Identify which cell holds the provided text, then report its (x, y) central coordinate. 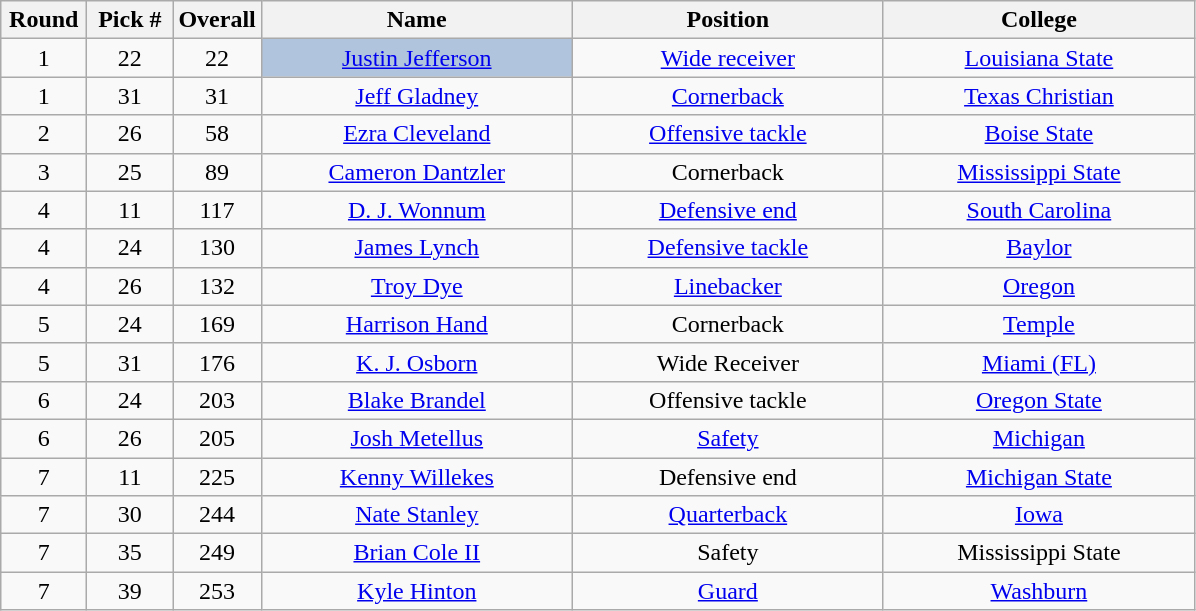
James Lynch (416, 248)
Jeff Gladney (416, 96)
K. J. Osborn (416, 362)
205 (217, 438)
Josh Metellus (416, 438)
30 (130, 515)
39 (130, 591)
176 (217, 362)
Linebacker (728, 286)
253 (217, 591)
89 (217, 172)
Overall (217, 20)
2 (44, 134)
249 (217, 553)
College (1038, 20)
Kyle Hinton (416, 591)
D. J. Wonnum (416, 210)
132 (217, 286)
Ezra Cleveland (416, 134)
Quarterback (728, 515)
Defensive tackle (728, 248)
130 (217, 248)
Harrison Hand (416, 324)
Round (44, 20)
35 (130, 553)
58 (217, 134)
Wide Receiver (728, 362)
Texas Christian (1038, 96)
Oregon (1038, 286)
203 (217, 400)
Cameron Dantzler (416, 172)
Oregon State (1038, 400)
117 (217, 210)
Kenny Willekes (416, 477)
Iowa (1038, 515)
Pick # (130, 20)
Position (728, 20)
Baylor (1038, 248)
Nate Stanley (416, 515)
244 (217, 515)
Guard (728, 591)
169 (217, 324)
Washburn (1038, 591)
Brian Cole II (416, 553)
Temple (1038, 324)
Louisiana State (1038, 58)
Miami (FL) (1038, 362)
225 (217, 477)
Troy Dye (416, 286)
Wide receiver (728, 58)
Boise State (1038, 134)
25 (130, 172)
Michigan (1038, 438)
3 (44, 172)
Blake Brandel (416, 400)
Michigan State (1038, 477)
South Carolina (1038, 210)
Justin Jefferson (416, 58)
Name (416, 20)
